Output the (x, y) coordinate of the center of the cell containing the given text.  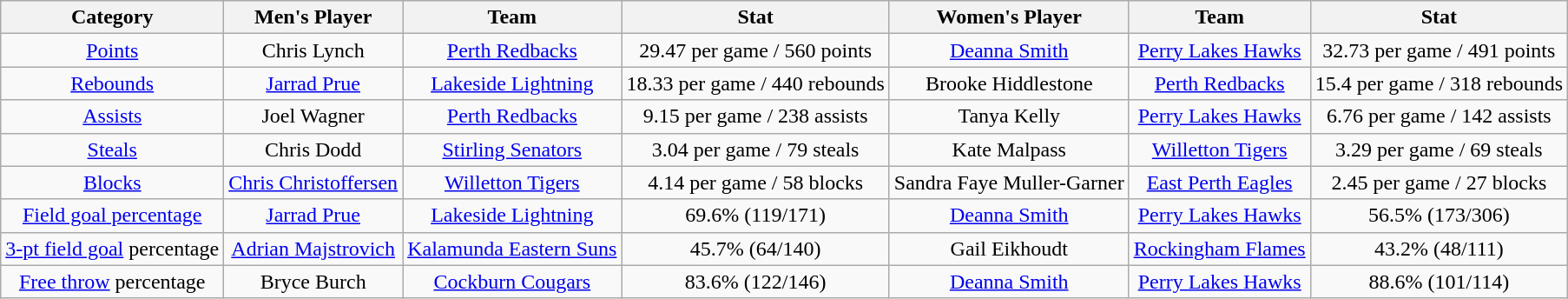
Field goal percentage (113, 216)
Points (113, 50)
2.45 per game / 27 blocks (1439, 183)
Chris Christoffersen (313, 183)
9.15 per game / 238 assists (755, 116)
Brooke Hiddlestone (1009, 83)
Category (113, 17)
Steals (113, 149)
83.6% (122/146) (755, 282)
Kate Malpass (1009, 149)
43.2% (48/111) (1439, 249)
32.73 per game / 491 points (1439, 50)
3.04 per game / 79 steals (755, 149)
Bryce Burch (313, 282)
15.4 per game / 318 rebounds (1439, 83)
Joel Wagner (313, 116)
Kalamunda Eastern Suns (512, 249)
69.6% (119/171) (755, 216)
29.47 per game / 560 points (755, 50)
3.29 per game / 69 steals (1439, 149)
Assists (113, 116)
Rebounds (113, 83)
Men's Player (313, 17)
6.76 per game / 142 assists (1439, 116)
East Perth Eagles (1219, 183)
Adrian Majstrovich (313, 249)
56.5% (173/306) (1439, 216)
Sandra Faye Muller-Garner (1009, 183)
Tanya Kelly (1009, 116)
18.33 per game / 440 rebounds (755, 83)
Gail Eikhoudt (1009, 249)
45.7% (64/140) (755, 249)
Free throw percentage (113, 282)
Stirling Senators (512, 149)
Chris Lynch (313, 50)
Rockingham Flames (1219, 249)
Cockburn Cougars (512, 282)
Chris Dodd (313, 149)
Blocks (113, 183)
3-pt field goal percentage (113, 249)
4.14 per game / 58 blocks (755, 183)
Women's Player (1009, 17)
88.6% (101/114) (1439, 282)
